Provide the [X, Y] coordinate of the cell's center where the given text is located.  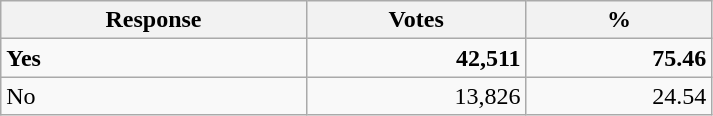
42,511 [416, 58]
No [154, 96]
% [619, 20]
24.54 [619, 96]
75.46 [619, 58]
Yes [154, 58]
Response [154, 20]
13,826 [416, 96]
Votes [416, 20]
